Provide the [X, Y] coordinate of the cell's center where the given text is located.  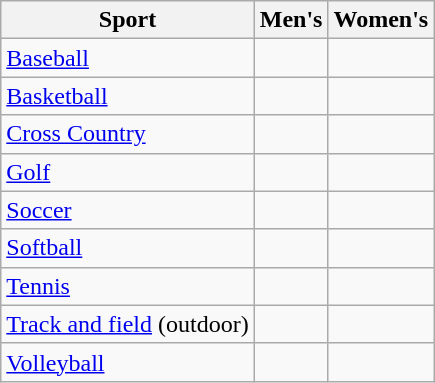
Softball [128, 248]
Baseball [128, 58]
Men's [291, 20]
Cross Country [128, 134]
Track and field (outdoor) [128, 324]
Women's [381, 20]
Basketball [128, 96]
Golf [128, 172]
Soccer [128, 210]
Sport [128, 20]
Volleyball [128, 362]
Tennis [128, 286]
